Search for the cell housing the specified text and yield its (x, y) center coordinate. 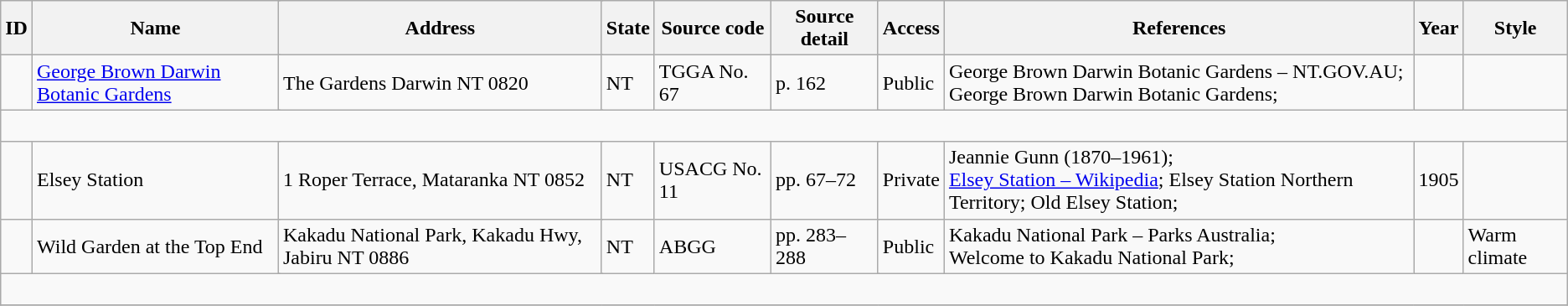
TGGA No. 67 (712, 82)
Private (911, 180)
ABGG (712, 246)
The Gardens Darwin NT 0820 (440, 82)
USACG No. 11 (712, 180)
ID (17, 29)
State (628, 29)
Source detail (824, 29)
Elsey Station (155, 180)
Jeannie Gunn (1870–1961);Elsey Station – Wikipedia; Elsey Station Northern Territory; Old Elsey Station; (1179, 180)
1 Roper Terrace, Mataranka NT 0852 (440, 180)
1905 (1439, 180)
Year (1439, 29)
Address (440, 29)
Style (1515, 29)
Wild Garden at the Top End (155, 246)
References (1179, 29)
Access (911, 29)
Warm climate (1515, 246)
pp. 67–72 (824, 180)
p. 162 (824, 82)
Name (155, 29)
Kakadu National Park – Parks Australia;Welcome to Kakadu National Park; (1179, 246)
Source code (712, 29)
Kakadu National Park, Kakadu Hwy, Jabiru NT 0886 (440, 246)
George Brown Darwin Botanic Gardens – NT.GOV.AU;George Brown Darwin Botanic Gardens; (1179, 82)
George Brown Darwin Botanic Gardens (155, 82)
pp. 283–288 (824, 246)
